Find where the given text appears and provide that cell's center as (X, Y) coordinate. 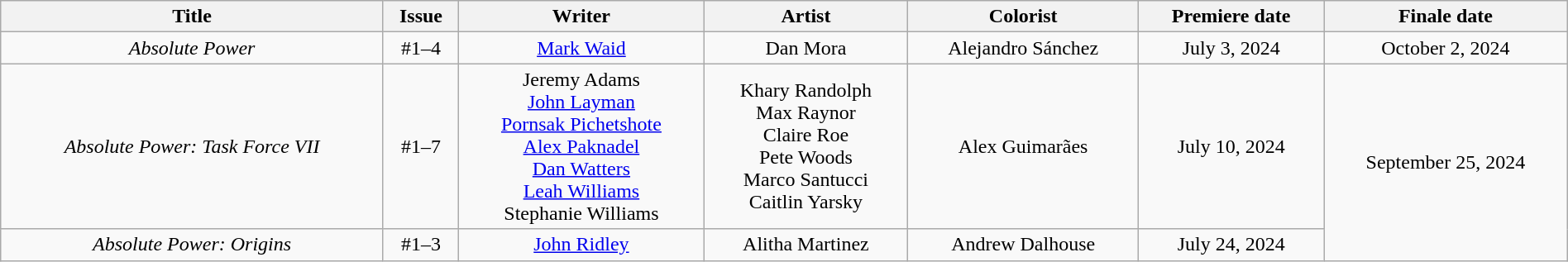
Mark Waid (582, 48)
Alex Guimarães (1024, 146)
Absolute Power (192, 48)
Writer (582, 17)
Absolute Power: Origins (192, 245)
Dan Mora (806, 48)
Finale date (1446, 17)
Title (192, 17)
Alejandro Sánchez (1024, 48)
Issue (420, 17)
#1–4 (420, 48)
Absolute Power: Task Force VII (192, 146)
Artist (806, 17)
John Ridley (582, 245)
Khary RandolphMax RaynorClaire RoePete WoodsMarco SantucciCaitlin Yarsky (806, 146)
July 3, 2024 (1231, 48)
Colorist (1024, 17)
July 24, 2024 (1231, 245)
October 2, 2024 (1446, 48)
September 25, 2024 (1446, 162)
July 10, 2024 (1231, 146)
#1–7 (420, 146)
#1–3 (420, 245)
Alitha Martinez (806, 245)
Premiere date (1231, 17)
Jeremy AdamsJohn LaymanPornsak PichetshoteAlex PaknadelDan WattersLeah WilliamsStephanie Williams (582, 146)
Andrew Dalhouse (1024, 245)
